Find where the given text appears and provide that cell's center as [x, y] coordinate. 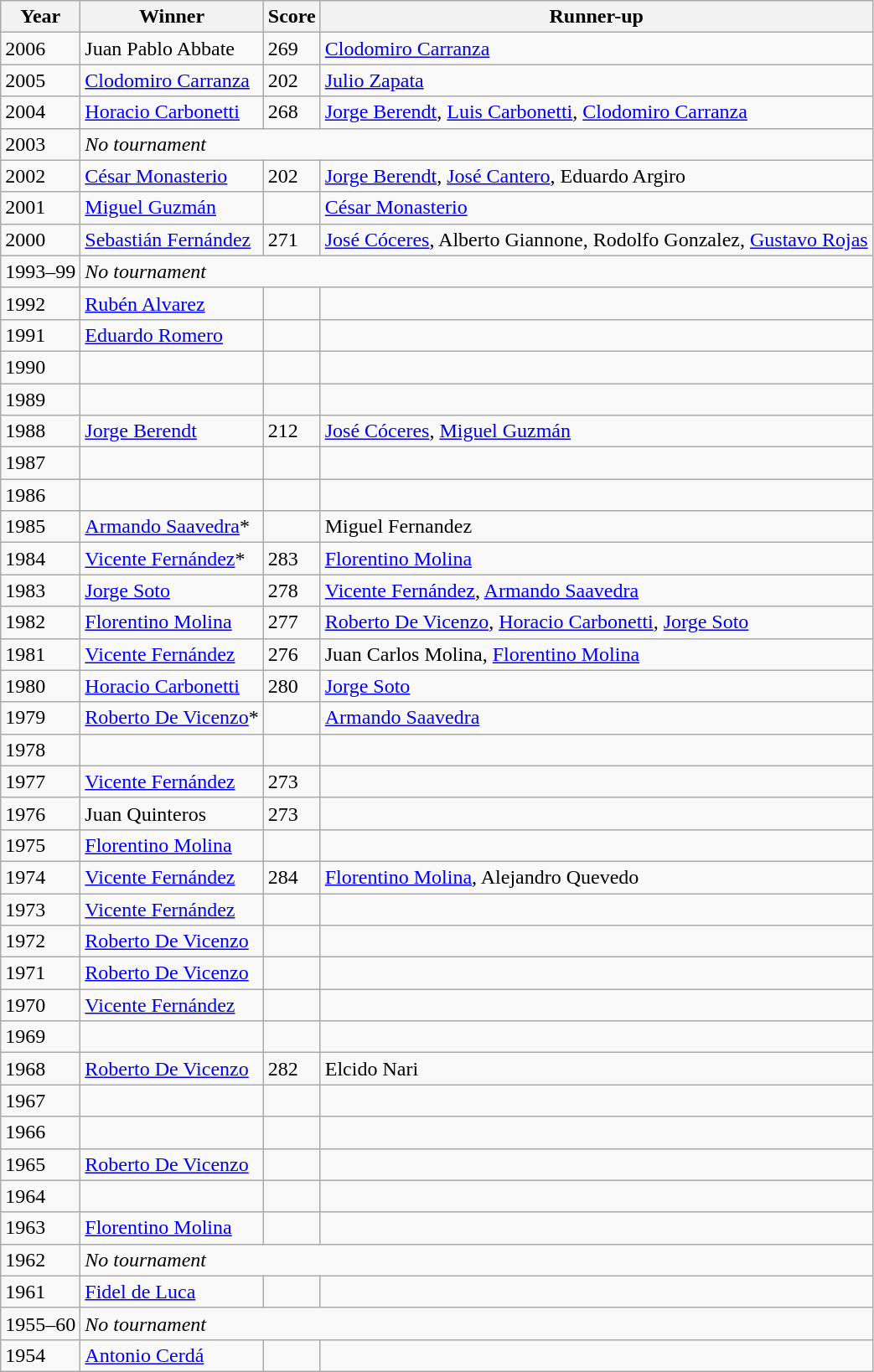
1982 [40, 622]
Jorge Berendt, José Cantero, Eduardo Argiro [597, 176]
1969 [40, 1037]
284 [292, 877]
1987 [40, 463]
Miguel Fernandez [597, 527]
280 [292, 686]
1983 [40, 591]
1978 [40, 750]
1986 [40, 495]
Vicente Fernández, Armando Saavedra [597, 591]
282 [292, 1069]
1975 [40, 845]
1980 [40, 686]
Miguel Guzmán [172, 208]
2003 [40, 144]
1955–60 [40, 1323]
268 [292, 112]
1967 [40, 1101]
1992 [40, 303]
Jorge Berendt, Luis Carbonetti, Clodomiro Carranza [597, 112]
Julio Zapata [597, 80]
1989 [40, 400]
Winner [172, 17]
2001 [40, 208]
Fidel de Luca [172, 1292]
1984 [40, 559]
278 [292, 591]
José Cóceres, Alberto Giannone, Rodolfo Gonzalez, Gustavo Rojas [597, 240]
283 [292, 559]
1971 [40, 973]
1990 [40, 367]
1991 [40, 335]
Year [40, 17]
Juan Pablo Abbate [172, 49]
Rubén Alvarez [172, 303]
1962 [40, 1260]
2006 [40, 49]
269 [292, 49]
1966 [40, 1132]
Juan Quinteros [172, 813]
1985 [40, 527]
1961 [40, 1292]
Score [292, 17]
Armando Saavedra [597, 718]
1972 [40, 941]
Juan Carlos Molina, Florentino Molina [597, 654]
Elcido Nari [597, 1069]
Roberto De Vicenzo, Horacio Carbonetti, Jorge Soto [597, 622]
1976 [40, 813]
2000 [40, 240]
212 [292, 431]
Florentino Molina, Alejandro Quevedo [597, 877]
1954 [40, 1355]
2005 [40, 80]
277 [292, 622]
2004 [40, 112]
2002 [40, 176]
1977 [40, 781]
Vicente Fernández* [172, 559]
1965 [40, 1164]
1993–99 [40, 271]
Eduardo Romero [172, 335]
1963 [40, 1228]
1981 [40, 654]
Armando Saavedra* [172, 527]
1973 [40, 909]
José Cóceres, Miguel Guzmán [597, 431]
1968 [40, 1069]
Roberto De Vicenzo* [172, 718]
1988 [40, 431]
276 [292, 654]
1979 [40, 718]
Runner-up [597, 17]
Jorge Berendt [172, 431]
1964 [40, 1196]
Antonio Cerdá [172, 1355]
271 [292, 240]
1974 [40, 877]
Sebastián Fernández [172, 240]
1970 [40, 1005]
